Locate the cell with the specified text and output its (x, y) center coordinate. 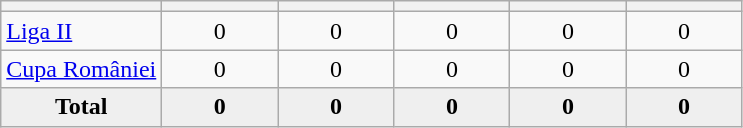
Liga II (82, 31)
Cupa României (82, 69)
Total (82, 107)
